Locate the cell with the specified text and output its (X, Y) center coordinate. 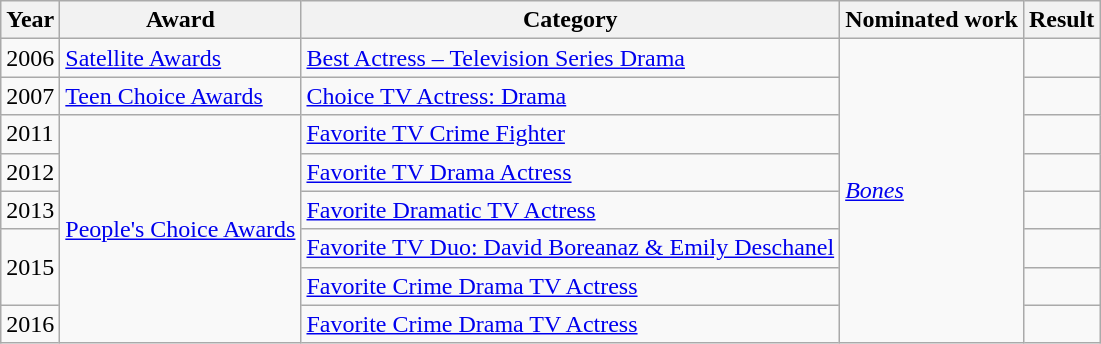
2012 (30, 172)
Bones (932, 191)
Best Actress – Television Series Drama (570, 58)
Award (180, 20)
Category (570, 20)
Year (30, 20)
Choice TV Actress: Drama (570, 96)
Teen Choice Awards (180, 96)
2015 (30, 267)
Favorite TV Crime Fighter (570, 134)
2016 (30, 324)
2007 (30, 96)
People's Choice Awards (180, 229)
2013 (30, 210)
2006 (30, 58)
2011 (30, 134)
Satellite Awards (180, 58)
Favorite TV Drama Actress (570, 172)
Result (1061, 20)
Nominated work (932, 20)
Favorite TV Duo: David Boreanaz & Emily Deschanel (570, 248)
Favorite Dramatic TV Actress (570, 210)
